Return (x, y) of the center of cell containing provided text 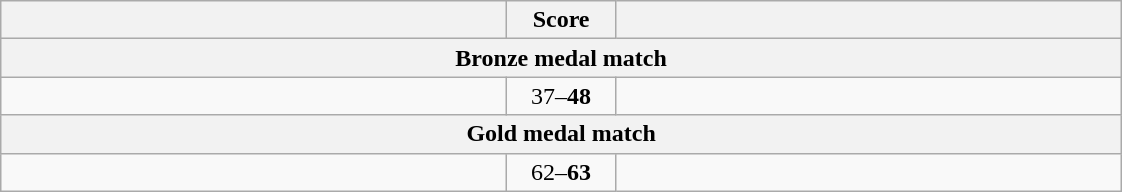
Score (562, 20)
Bronze medal match (562, 58)
62–63 (562, 172)
37–48 (562, 96)
Gold medal match (562, 134)
